Find where the given text appears and provide that cell's center as [x, y] coordinate. 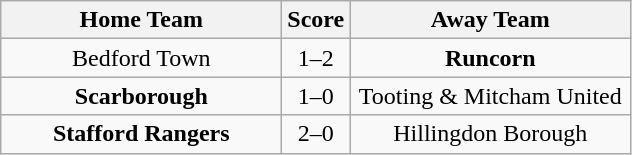
Hillingdon Borough [490, 134]
Away Team [490, 20]
Scarborough [142, 96]
Bedford Town [142, 58]
Tooting & Mitcham United [490, 96]
Score [316, 20]
1–0 [316, 96]
Runcorn [490, 58]
2–0 [316, 134]
Home Team [142, 20]
1–2 [316, 58]
Stafford Rangers [142, 134]
